Return (x, y) of the center of cell containing provided text 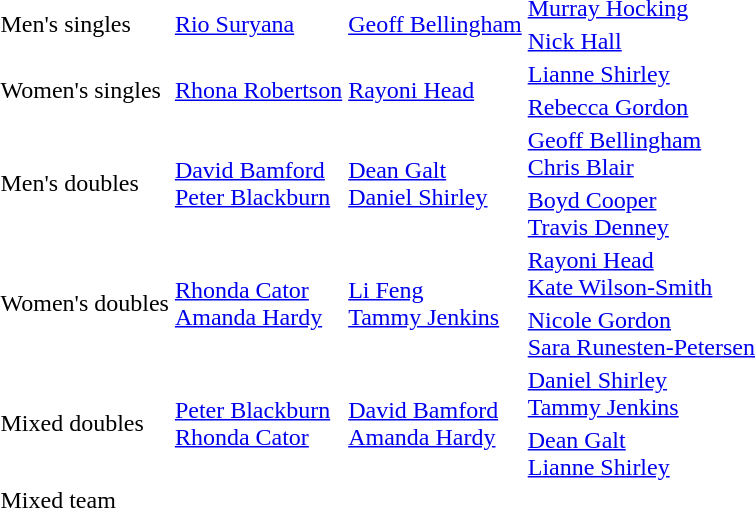
David Bamford Peter Blackburn (258, 184)
Rhonda Cator Amanda Hardy (258, 304)
Rhona Robertson (258, 90)
Dean Galt Daniel Shirley (436, 184)
Li Feng Tammy Jenkins (436, 304)
Peter Blackburn Rhonda Cator (258, 424)
Rayoni Head (436, 90)
David Bamford Amanda Hardy (436, 424)
